Provide the (x, y) coordinate of the cell's center where the given text is located.  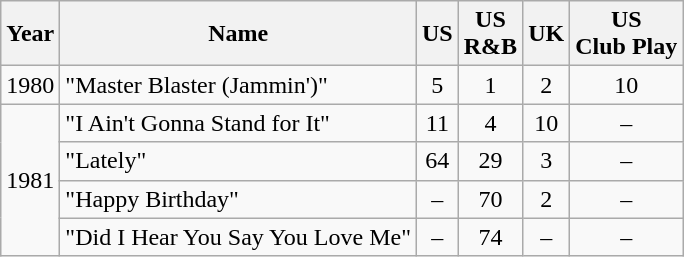
11 (437, 123)
"I Ain't Gonna Stand for It" (238, 123)
"Did I Hear You Say You Love Me" (238, 237)
UK (546, 34)
Year (30, 34)
USR&B (490, 34)
USClub Play (626, 34)
1980 (30, 85)
1981 (30, 180)
US (437, 34)
4 (490, 123)
3 (546, 161)
64 (437, 161)
1 (490, 85)
74 (490, 237)
"Master Blaster (Jammin')" (238, 85)
Name (238, 34)
70 (490, 199)
29 (490, 161)
"Lately" (238, 161)
5 (437, 85)
"Happy Birthday" (238, 199)
